Extract the [X, Y] coordinate from the center of the cell holding the provided text.  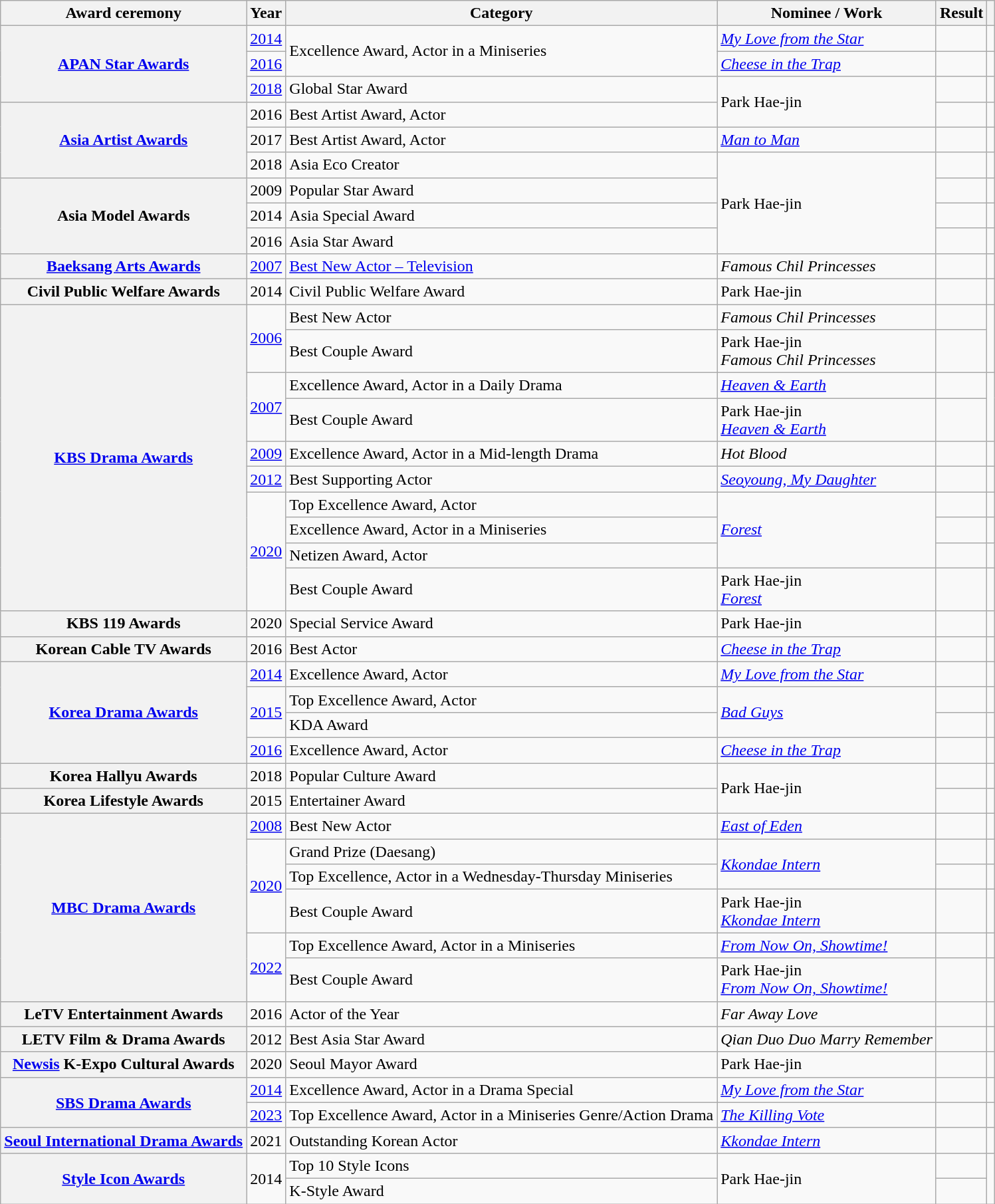
Award ceremony [124, 13]
MBC Drama Awards [124, 907]
East of Eden [827, 826]
Man to Man [827, 140]
Best New Actor – Television [501, 266]
2017 [266, 140]
Baeksang Arts Awards [124, 266]
Entertainer Award [501, 801]
Korea Hallyu Awards [124, 776]
Nominee / Work [827, 13]
Popular Culture Award [501, 776]
SBS Drama Awards [124, 1102]
Asia Artist Awards [124, 140]
KDA Award [501, 725]
2022 [266, 967]
Seoul International Drama Awards [124, 1140]
Special Service Award [501, 624]
Far Away Love [827, 1014]
Result [961, 13]
Best Supporting Actor [501, 479]
Newsis K-Expo Cultural Awards [124, 1064]
Style Icon Awards [124, 1178]
Forest [827, 530]
Korean Cable TV Awards [124, 649]
Asia Model Awards [124, 215]
Category [501, 13]
Korea Lifestyle Awards [124, 801]
Outstanding Korean Actor [501, 1140]
Park Hae-jin Heaven & Earth [827, 420]
Park Hae-jin From Now On, Showtime! [827, 980]
Asia Special Award [501, 215]
KBS 119 Awards [124, 624]
Best Asia Star Award [501, 1039]
Netizen Award, Actor [501, 555]
Year [266, 13]
Excellence Award, Actor in a Mid-length Drama [501, 454]
Best Actor [501, 649]
LeTV Entertainment Awards [124, 1014]
Excellence Award, Actor in a Drama Special [501, 1090]
Civil Public Welfare Award [501, 291]
Top 10 Style Icons [501, 1165]
From Now On, Showtime! [827, 945]
KBS Drama Awards [124, 458]
Civil Public Welfare Awards [124, 291]
Actor of the Year [501, 1014]
Park Hae-jin Kkondae Intern [827, 911]
Asia Eco Creator [501, 165]
2006 [266, 339]
Grand Prize (Daesang) [501, 852]
Seoul Mayor Award [501, 1064]
Korea Drama Awards [124, 712]
Top Excellence Award, Actor in a Miniseries Genre/Action Drama [501, 1115]
LETV Film & Drama Awards [124, 1039]
Hot Blood [827, 454]
2023 [266, 1115]
Top Excellence Award, Actor in a Miniseries [501, 945]
K-Style Award [501, 1191]
Global Star Award [501, 89]
APAN Star Awards [124, 64]
Top Excellence, Actor in a Wednesday-Thursday Miniseries [501, 877]
Heaven & Earth [827, 386]
Park Hae-jin Forest [827, 589]
Asia Star Award [501, 241]
Qian Duo Duo Marry Remember [827, 1039]
The Killing Vote [827, 1115]
2021 [266, 1140]
Excellence Award, Actor in a Daily Drama [501, 386]
Popular Star Award [501, 190]
Park Hae-jin Famous Chil Princesses [827, 351]
2008 [266, 826]
Bad Guys [827, 712]
Seoyoung, My Daughter [827, 479]
